Determine the (x, y) coordinate at the center of the cell enclosing the given text.  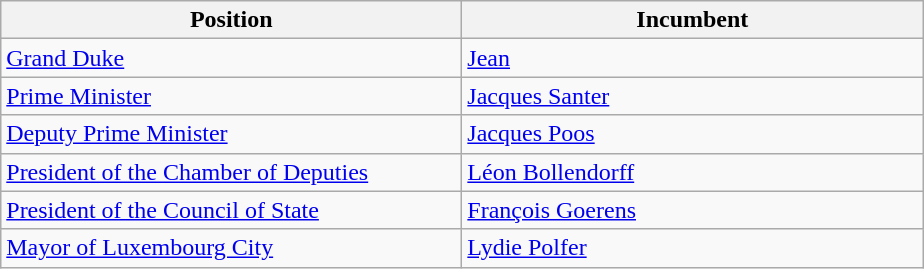
Léon Bollendorff (692, 172)
Jacques Santer (692, 96)
Mayor of Luxembourg City (232, 248)
President of the Chamber of Deputies (232, 172)
Prime Minister (232, 96)
François Goerens (692, 210)
Jacques Poos (692, 134)
Incumbent (692, 20)
President of the Council of State (232, 210)
Lydie Polfer (692, 248)
Position (232, 20)
Deputy Prime Minister (232, 134)
Grand Duke (232, 58)
Jean (692, 58)
